Detect which cell encompasses the target text, then output its (x, y) center coordinate. 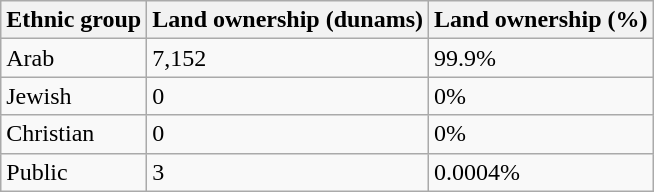
Christian (74, 134)
Land ownership (%) (541, 20)
Public (74, 172)
Ethnic group (74, 20)
0.0004% (541, 172)
Arab (74, 58)
99.9% (541, 58)
Jewish (74, 96)
7,152 (288, 58)
Land ownership (dunams) (288, 20)
3 (288, 172)
